Extract the [X, Y] coordinate from the center of the cell holding the provided text.  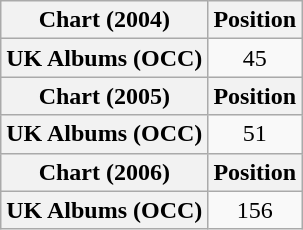
156 [255, 210]
Chart (2004) [104, 20]
Chart (2005) [104, 96]
51 [255, 134]
45 [255, 58]
Chart (2006) [104, 172]
